Capture the cell that displays the provided text and extract its [x, y] central coordinate. 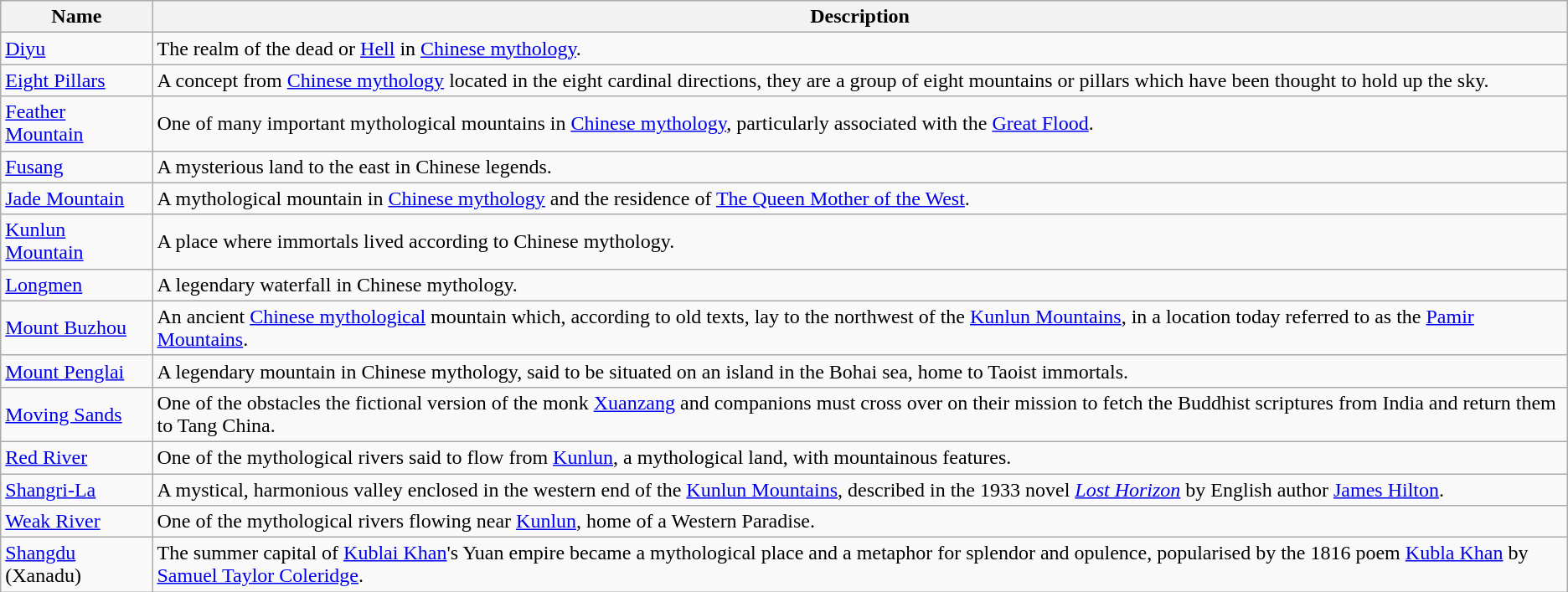
Fusang [77, 167]
Kunlun Mountain [77, 241]
One of many important mythological mountains in Chinese mythology, particularly associated with the Great Flood. [859, 124]
One of the mythological rivers said to flow from Kunlun, a mythological land, with mountainous features. [859, 457]
Jade Mountain [77, 198]
Red River [77, 457]
Moving Sands [77, 414]
Diyu [77, 49]
Shangri-La [77, 490]
Eight Pillars [77, 80]
Longmen [77, 285]
Feather Mountain [77, 124]
Mount Penglai [77, 371]
Mount Buzhou [77, 328]
Weak River [77, 522]
A place where immortals lived according to Chinese mythology. [859, 241]
Description [859, 17]
Shangdu (Xanadu) [77, 564]
A mythological mountain in Chinese mythology and the residence of The Queen Mother of the West. [859, 198]
The realm of the dead or Hell in Chinese mythology. [859, 49]
A legendary waterfall in Chinese mythology. [859, 285]
One of the mythological rivers flowing near Kunlun, home of a Western Paradise. [859, 522]
A legendary mountain in Chinese mythology, said to be situated on an island in the Bohai sea, home to Taoist immortals. [859, 371]
Name [77, 17]
A mysterious land to the east in Chinese legends. [859, 167]
